Identify which cell holds the provided text, then report its (x, y) central coordinate. 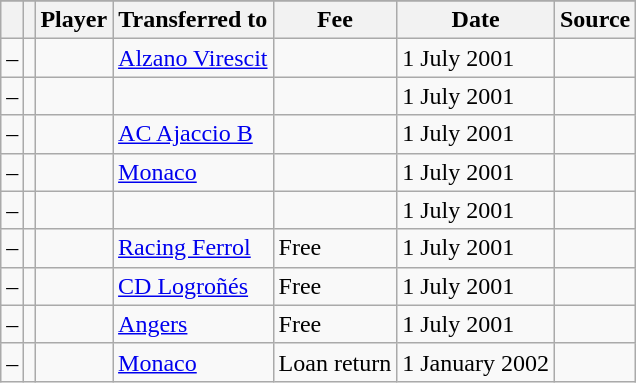
Date (476, 20)
Loan return (335, 362)
Angers (193, 324)
Source (594, 20)
Transferred to (193, 20)
Player (74, 20)
CD Logroñés (193, 286)
Fee (335, 20)
Racing Ferrol (193, 248)
Alzano Virescit (193, 58)
AC Ajaccio B (193, 134)
1 January 2002 (476, 362)
